Capture the cell that displays the provided text and extract its [x, y] central coordinate. 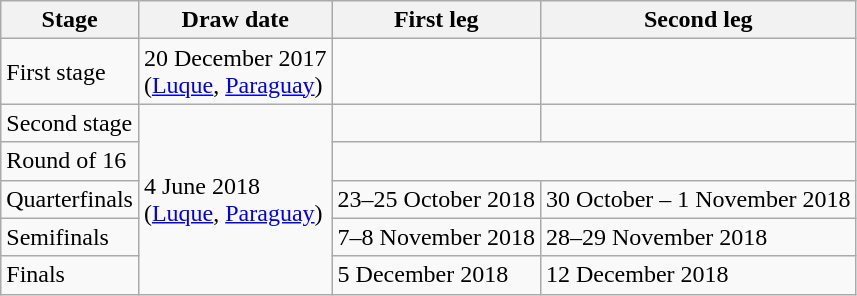
Second stage [70, 123]
First stage [70, 72]
12 December 2018 [698, 275]
Quarterfinals [70, 199]
20 December 2017(Luque, Paraguay) [235, 72]
Semifinals [70, 237]
23–25 October 2018 [436, 199]
Stage [70, 20]
7–8 November 2018 [436, 237]
First leg [436, 20]
Second leg [698, 20]
4 June 2018(Luque, Paraguay) [235, 199]
Finals [70, 275]
Round of 16 [70, 161]
5 December 2018 [436, 275]
28–29 November 2018 [698, 237]
30 October – 1 November 2018 [698, 199]
Draw date [235, 20]
